Pinpoint the cell where the given text exists, returning its [x, y] midpoint coordinate. 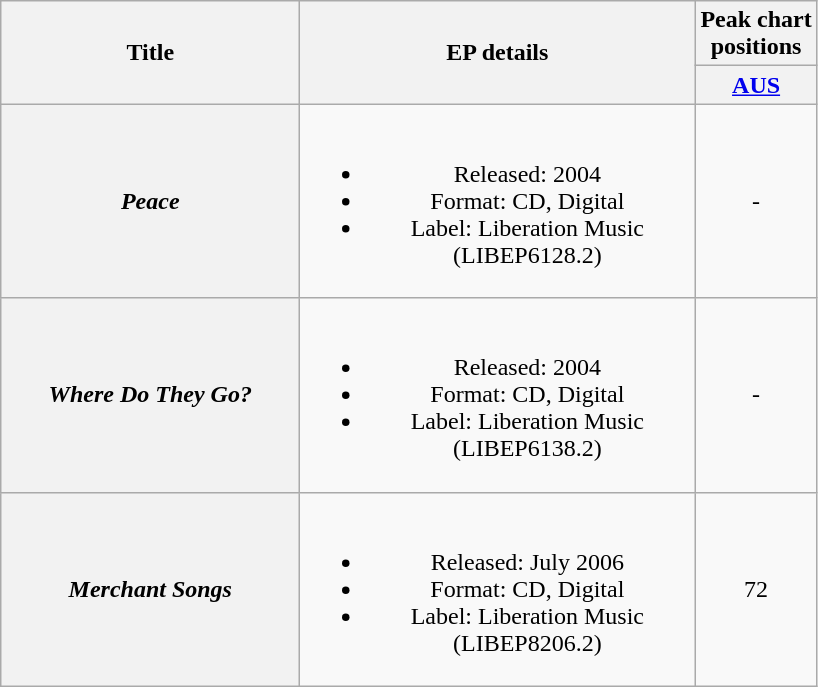
Title [150, 52]
AUS [756, 85]
Peace [150, 201]
Released: 2004Format: CD, DigitalLabel: Liberation Music (LIBEP6138.2) [498, 395]
Released: 2004Format: CD, DigitalLabel: Liberation Music (LIBEP6128.2) [498, 201]
Peak chartpositions [756, 34]
Where Do They Go? [150, 395]
EP details [498, 52]
Released: July 2006Format: CD, DigitalLabel: Liberation Music (LIBEP8206.2) [498, 589]
Merchant Songs [150, 589]
72 [756, 589]
